Locate the cell with the specified text and output its (X, Y) center coordinate. 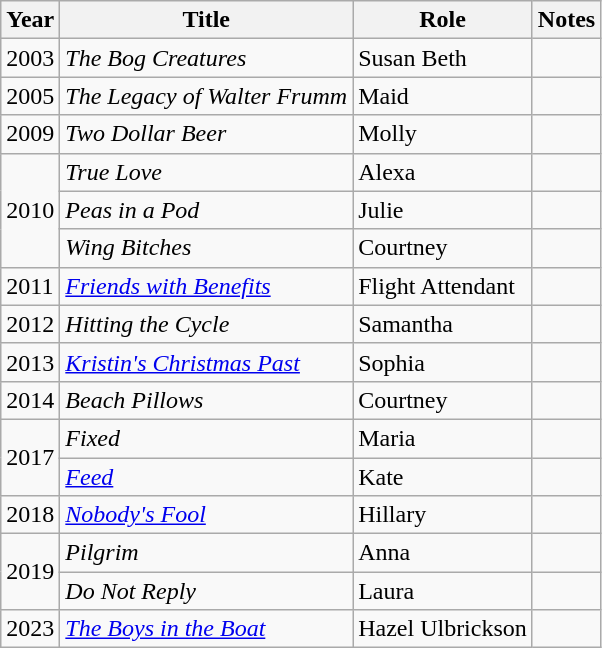
Friends with Benefits (206, 286)
Flight Attendant (443, 286)
Beach Pillows (206, 400)
2009 (30, 134)
Fixed (206, 438)
Sophia (443, 362)
Maria (443, 438)
The Bog Creatures (206, 58)
2003 (30, 58)
2013 (30, 362)
Pilgrim (206, 553)
Nobody's Fool (206, 515)
True Love (206, 172)
Hillary (443, 515)
2023 (30, 629)
Alexa (443, 172)
Title (206, 20)
Laura (443, 591)
Molly (443, 134)
Notes (566, 20)
2005 (30, 96)
Feed (206, 477)
2012 (30, 324)
Year (30, 20)
Do Not Reply (206, 591)
Hazel Ulbrickson (443, 629)
Peas in a Pod (206, 210)
2019 (30, 572)
Two Dollar Beer (206, 134)
Kristin's Christmas Past (206, 362)
2018 (30, 515)
Samantha (443, 324)
Susan Beth (443, 58)
2011 (30, 286)
Hitting the Cycle (206, 324)
Maid (443, 96)
Julie (443, 210)
Wing Bitches (206, 248)
The Boys in the Boat (206, 629)
2010 (30, 210)
The Legacy of Walter Frumm (206, 96)
Anna (443, 553)
Kate (443, 477)
2014 (30, 400)
2017 (30, 457)
Role (443, 20)
